Identify which cell holds the provided text, then report its [X, Y] central coordinate. 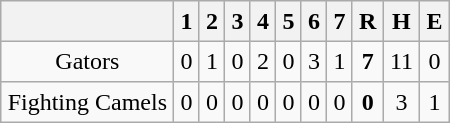
R [368, 21]
E [435, 21]
H [402, 21]
4 [263, 21]
5 [289, 21]
11 [402, 61]
Gators [88, 61]
6 [314, 21]
Fighting Camels [88, 102]
